Detect which cell encompasses the target text, then output its [X, Y] center coordinate. 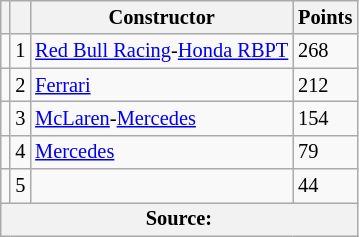
Mercedes [162, 152]
154 [325, 118]
44 [325, 186]
3 [20, 118]
Red Bull Racing-Honda RBPT [162, 51]
Points [325, 17]
79 [325, 152]
4 [20, 152]
Constructor [162, 17]
268 [325, 51]
1 [20, 51]
212 [325, 85]
5 [20, 186]
McLaren-Mercedes [162, 118]
Ferrari [162, 85]
Source: [179, 219]
2 [20, 85]
